For the text-containing cell, return its midpoint in [x, y] coordinate format. 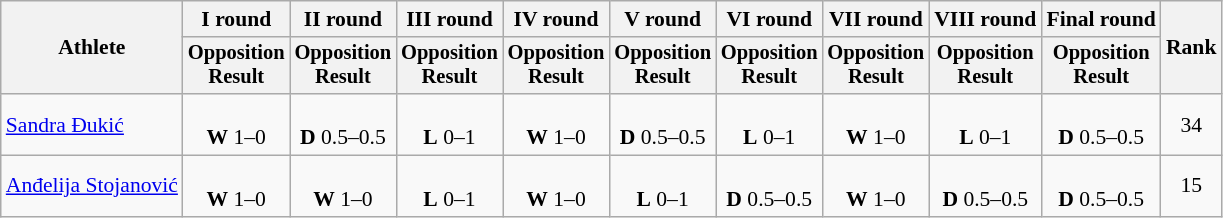
V round [662, 19]
Final round [1101, 19]
Rank [1192, 48]
Sandra Đukić [92, 124]
15 [1192, 186]
I round [236, 19]
II round [344, 19]
III round [450, 19]
VII round [876, 19]
VI round [770, 19]
Athlete [92, 48]
VIII round [985, 19]
34 [1192, 124]
Anđelija Stojanović [92, 186]
IV round [556, 19]
